Locate the cell with the specified text and output its (x, y) center coordinate. 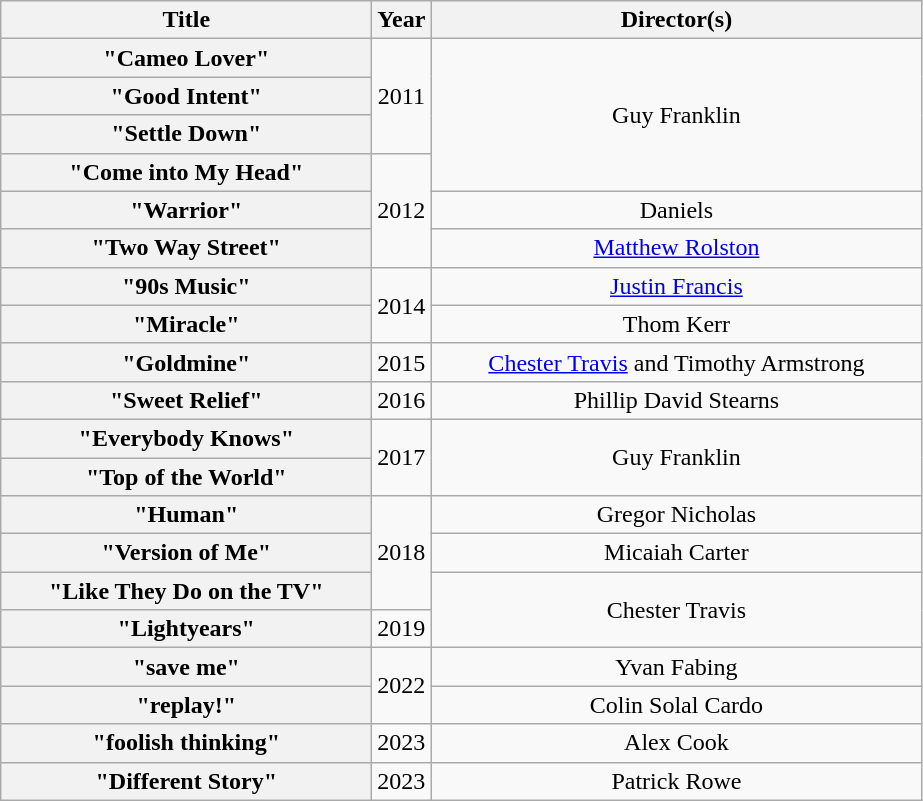
2018 (402, 553)
"foolish thinking" (186, 743)
Thom Kerr (676, 324)
Year (402, 20)
Justin Francis (676, 286)
"Good Intent" (186, 96)
2015 (402, 362)
2019 (402, 629)
"Different Story" (186, 781)
"Human" (186, 515)
Phillip David Stearns (676, 400)
"Version of Me" (186, 553)
Micaiah Carter (676, 553)
Patrick Rowe (676, 781)
2017 (402, 457)
"Warrior" (186, 210)
"Like They Do on the TV" (186, 591)
Chester Travis (676, 610)
2011 (402, 96)
2014 (402, 305)
Director(s) (676, 20)
"Miracle" (186, 324)
Chester Travis and Timothy Armstrong (676, 362)
Alex Cook (676, 743)
"Top of the World" (186, 477)
Gregor Nicholas (676, 515)
"Lightyears" (186, 629)
"Goldmine" (186, 362)
"Settle Down" (186, 134)
2022 (402, 686)
2012 (402, 210)
Yvan Fabing (676, 667)
"replay!" (186, 705)
Title (186, 20)
Matthew Rolston (676, 248)
"Come into My Head" (186, 172)
"Sweet Relief" (186, 400)
Colin Solal Cardo (676, 705)
"90s Music" (186, 286)
"Two Way Street" (186, 248)
"save me" (186, 667)
"Cameo Lover" (186, 58)
"Everybody Knows" (186, 438)
2016 (402, 400)
Daniels (676, 210)
